Return (X, Y) of the center of cell containing provided text 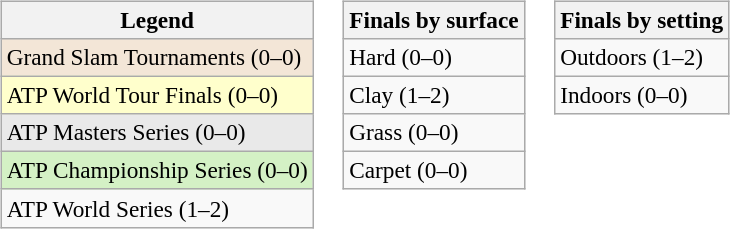
Indoors (0–0) (642, 95)
Hard (0–0) (434, 57)
Grand Slam Tournaments (0–0) (157, 57)
Carpet (0–0) (434, 171)
Legend (157, 20)
Clay (1–2) (434, 95)
ATP Masters Series (0–0) (157, 133)
ATP World Series (1–2) (157, 208)
Finals by setting (642, 20)
ATP World Tour Finals (0–0) (157, 95)
Finals by surface (434, 20)
Grass (0–0) (434, 133)
ATP Championship Series (0–0) (157, 171)
Outdoors (1–2) (642, 57)
